For the text-containing cell, return its midpoint in [X, Y] coordinate format. 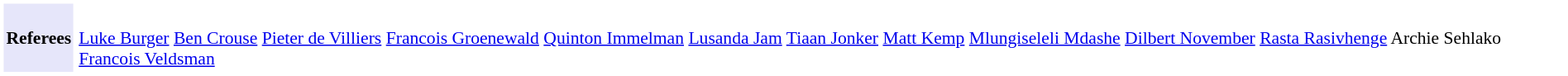
Referees [38, 37]
